Return [x, y] of the center of cell containing provided text 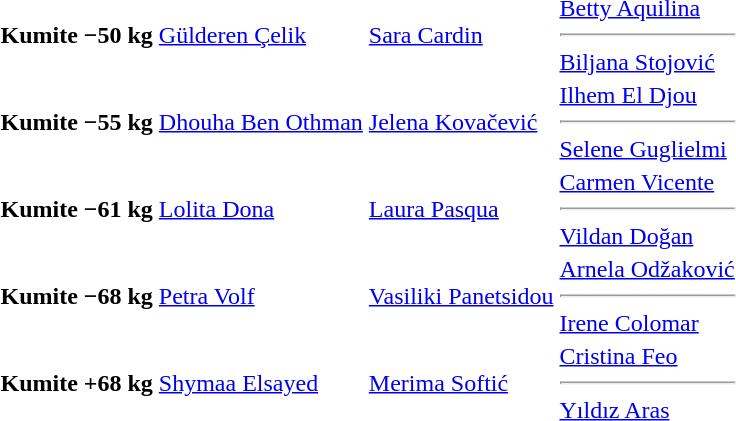
Lolita Dona [260, 209]
Ilhem El Djou Selene Guglielmi [647, 122]
Arnela Odžaković Irene Colomar [647, 296]
Vasiliki Panetsidou [461, 296]
Dhouha Ben Othman [260, 122]
Laura Pasqua [461, 209]
Carmen Vicente Vildan Doğan [647, 209]
Jelena Kovačević [461, 122]
Petra Volf [260, 296]
